Pinpoint the cell where the given text exists, returning its [X, Y] midpoint coordinate. 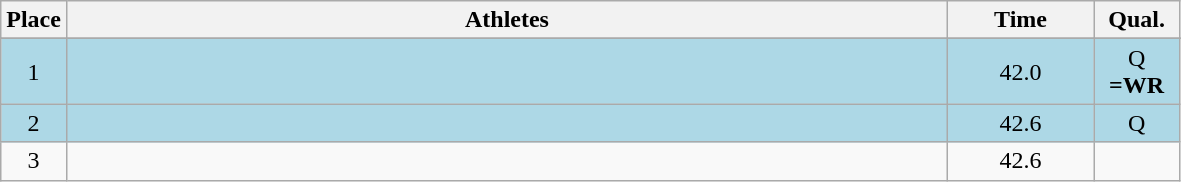
Time [1021, 20]
Athletes [506, 20]
3 [34, 161]
Q [1137, 123]
2 [34, 123]
Q =WR [1137, 72]
Place [34, 20]
Qual. [1137, 20]
1 [34, 72]
42.0 [1021, 72]
